Provide the (X, Y) coordinate of the cell's center where the given text is located.  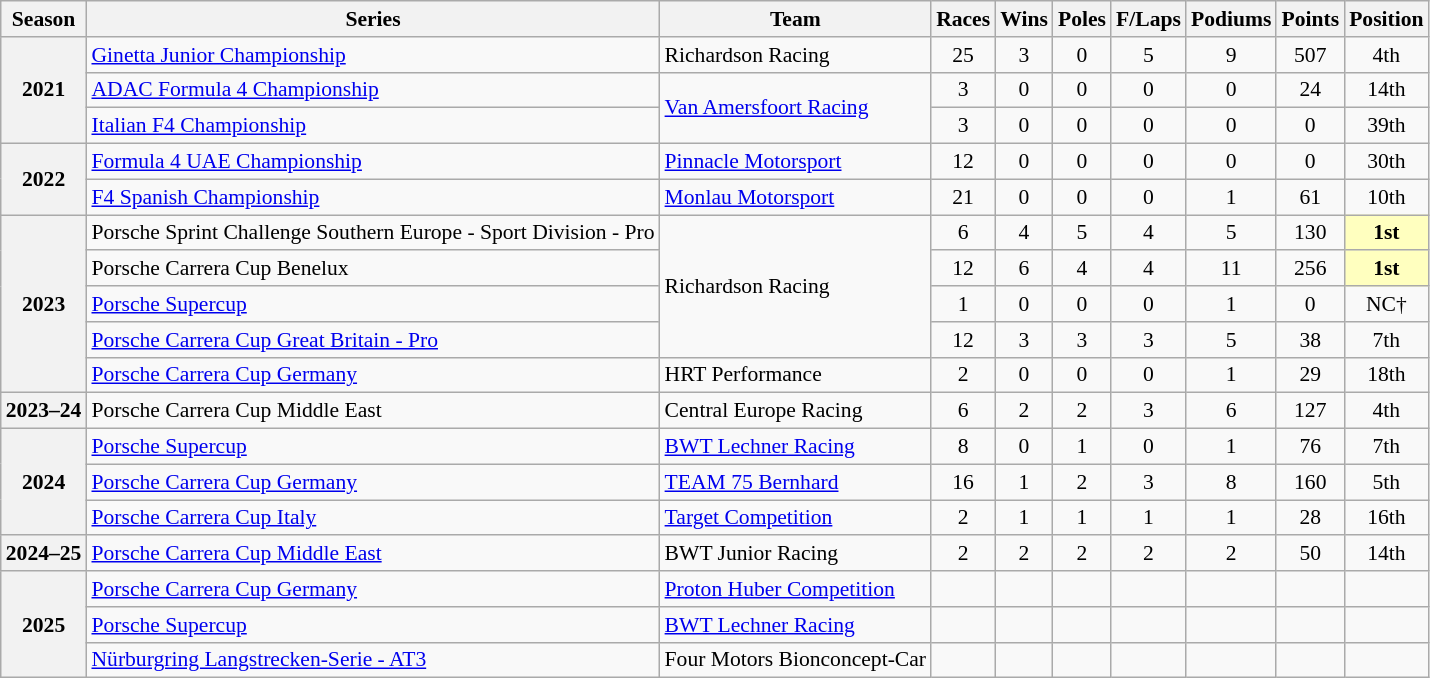
160 (1310, 482)
Series (372, 19)
Porsche Sprint Challenge Southern Europe - Sport Division - Pro (372, 233)
Porsche Carrera Cup Italy (372, 518)
127 (1310, 411)
Formula 4 UAE Championship (372, 162)
Ginetta Junior Championship (372, 55)
Italian F4 Championship (372, 126)
11 (1232, 269)
ADAC Formula 4 Championship (372, 90)
NC† (1386, 304)
Four Motors Bionconcept-Car (796, 660)
F4 Spanish Championship (372, 197)
Position (1386, 19)
Races (963, 19)
50 (1310, 554)
2024–25 (44, 554)
16th (1386, 518)
5th (1386, 482)
Monlau Motorsport (796, 197)
507 (1310, 55)
Target Competition (796, 518)
25 (963, 55)
Van Amersfoort Racing (796, 108)
2021 (44, 90)
Porsche Carrera Cup Benelux (372, 269)
Season (44, 19)
HRT Performance (796, 375)
2024 (44, 482)
F/Laps (1148, 19)
16 (963, 482)
Wins (1024, 19)
9 (1232, 55)
Proton Huber Competition (796, 589)
Team (796, 19)
Central Europe Racing (796, 411)
18th (1386, 375)
76 (1310, 447)
Pinnacle Motorsport (796, 162)
256 (1310, 269)
30th (1386, 162)
2023 (44, 304)
10th (1386, 197)
2023–24 (44, 411)
29 (1310, 375)
Poles (1082, 19)
BWT Junior Racing (796, 554)
24 (1310, 90)
Nürburgring Langstrecken-Serie - AT3 (372, 660)
Porsche Carrera Cup Great Britain - Pro (372, 340)
2022 (44, 180)
2025 (44, 624)
Points (1310, 19)
Podiums (1232, 19)
28 (1310, 518)
38 (1310, 340)
130 (1310, 233)
TEAM 75 Bernhard (796, 482)
39th (1386, 126)
21 (963, 197)
61 (1310, 197)
